Scan for the cell matching the given text and deliver its (X, Y) coordinate at center. 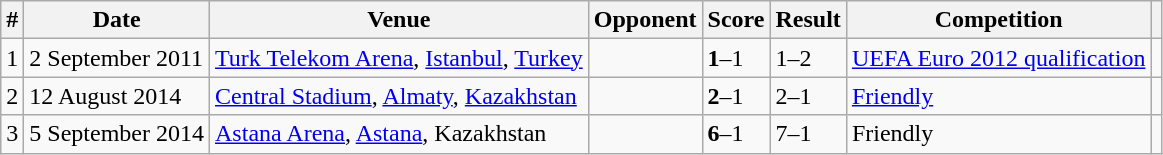
Central Stadium, Almaty, Kazakhstan (400, 96)
UEFA Euro 2012 qualification (998, 58)
3 (12, 134)
1–2 (808, 58)
# (12, 20)
2 September 2011 (117, 58)
Competition (998, 20)
Opponent (645, 20)
Astana Arena, Astana, Kazakhstan (400, 134)
Venue (400, 20)
7–1 (808, 134)
12 August 2014 (117, 96)
Score (736, 20)
1 (12, 58)
6–1 (736, 134)
Date (117, 20)
1–1 (736, 58)
2 (12, 96)
Result (808, 20)
5 September 2014 (117, 134)
Turk Telekom Arena, Istanbul, Turkey (400, 58)
